Output the (X, Y) coordinate of the center of the cell containing the given text.  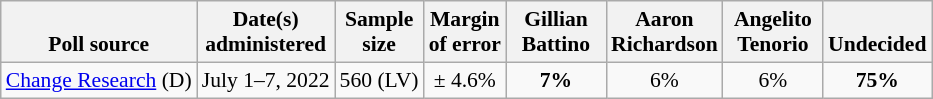
Marginof error (465, 32)
7% (556, 80)
Date(s)administered (266, 32)
± 4.6% (465, 80)
Poll source (99, 32)
75% (877, 80)
Undecided (877, 32)
AaronRichardson (664, 32)
AngelitoTenorio (773, 32)
Samplesize (380, 32)
Change Research (D) (99, 80)
GillianBattino (556, 32)
July 1–7, 2022 (266, 80)
560 (LV) (380, 80)
